Pinpoint the cell where the given text exists, returning its (X, Y) midpoint coordinate. 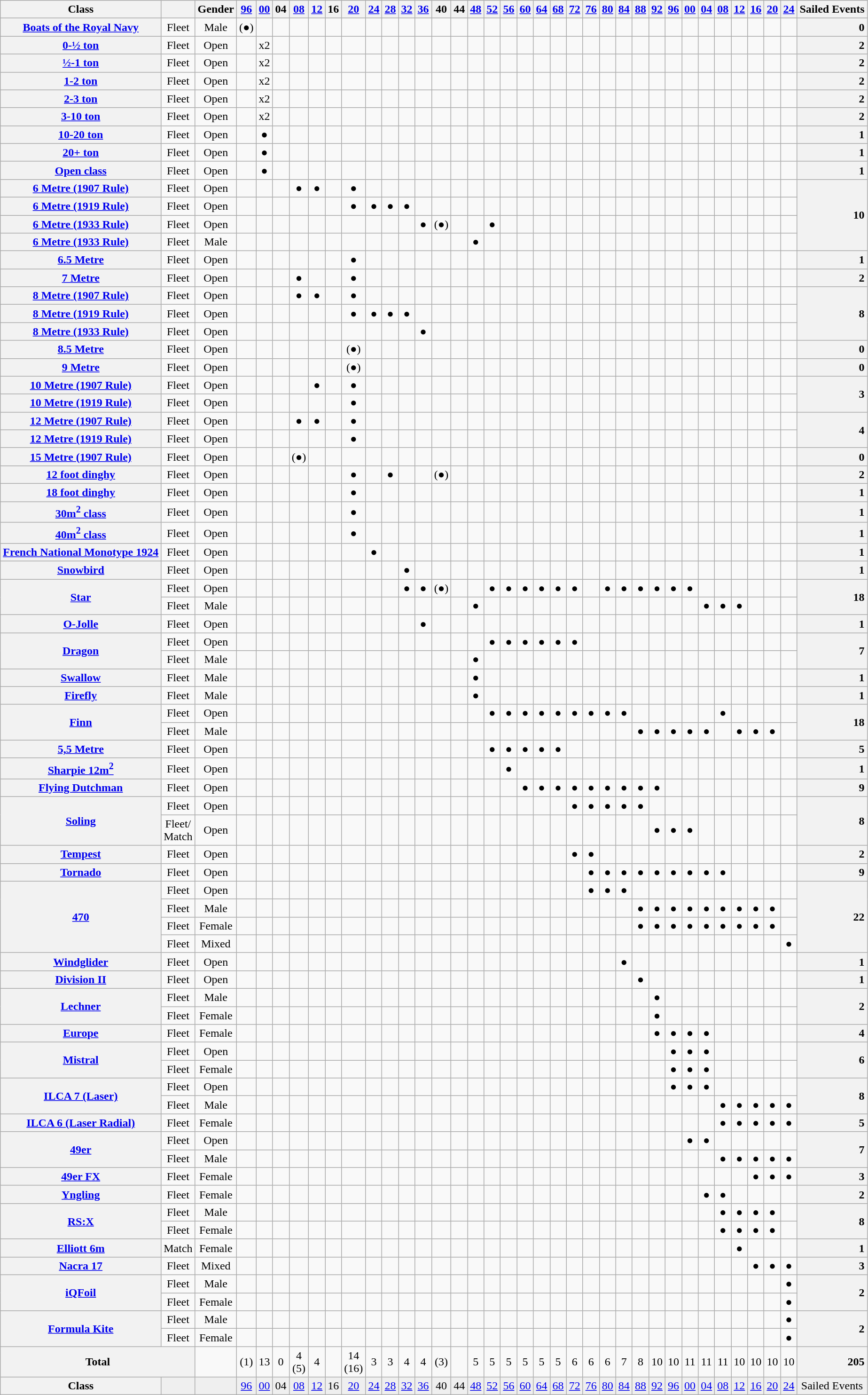
Sharpie 12m2 (81, 768)
Tornado (81, 872)
8 Metre (1933 Rule) (81, 331)
14(16) (353, 1362)
Division II (81, 980)
6 Metre (1907 Rule) (81, 188)
Star (81, 597)
30m2 class (81, 512)
1-2 ton (81, 81)
Finn (81, 722)
½-1 ton (81, 63)
Firefly (81, 695)
Formula Kite (81, 1329)
Elliott 6m (81, 1248)
(3) (441, 1362)
Fleet/Match (178, 830)
Soling (81, 821)
Lechner (81, 1007)
10-20 ton (81, 134)
49er (81, 1150)
12 Metre (1919 Rule) (81, 439)
Total (98, 1362)
Windglider (81, 962)
6 Metre (1919 Rule) (81, 206)
Tempest (81, 854)
15 Metre (1907 Rule) (81, 457)
49er FX (81, 1176)
0-½ ton (81, 45)
French National Monotype 1924 (81, 552)
7 Metre (81, 278)
8 Metre (1919 Rule) (81, 314)
9 Metre (81, 367)
40m2 class (81, 533)
6.5 Metre (81, 260)
Snowbird (81, 570)
Open class (81, 170)
18 foot dinghy (81, 492)
Dragon (81, 651)
470 (81, 917)
iQFoil (81, 1293)
Match (178, 1248)
20+ ton (81, 152)
205 (832, 1362)
12 foot dinghy (81, 474)
3-10 ton (81, 117)
(1) (246, 1362)
2-3 ton (81, 99)
Boats of the Royal Navy (81, 27)
8 Metre (1907 Rule) (81, 296)
O-Jolle (81, 624)
Yngling (81, 1194)
13 (264, 1362)
Europe (81, 1033)
Swallow (81, 678)
Flying Dutchman (81, 788)
ILCA 7 (Laser) (81, 1096)
22 (832, 917)
Mistral (81, 1060)
ILCA 6 (Laser Radial) (81, 1123)
RS:X (81, 1221)
10 Metre (1907 Rule) (81, 385)
5,5 Metre (81, 749)
10 Metre (1919 Rule) (81, 403)
Gender (216, 9)
Nacra 17 (81, 1266)
8.5 Metre (81, 349)
12 Metre (1907 Rule) (81, 421)
4(5) (299, 1362)
